Scan for the cell matching the given text and deliver its [x, y] coordinate at center. 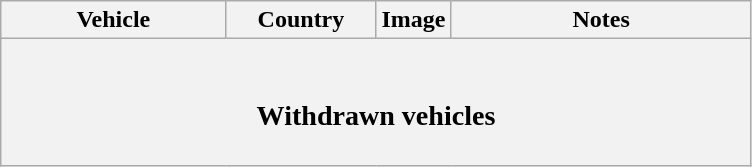
Image [414, 20]
Vehicle [114, 20]
Withdrawn vehicles [376, 102]
Country [301, 20]
Notes [601, 20]
